Determine the [x, y] coordinate at the center of the cell enclosing the given text.  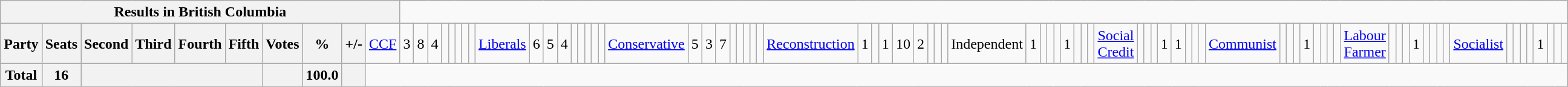
Total [21, 75]
6 [536, 44]
% [322, 44]
7 [722, 44]
Labour Farmer [1365, 44]
8 [421, 44]
Party [21, 44]
16 [61, 75]
Conservative [647, 44]
Fourth [200, 44]
Results in British Columbia [200, 12]
Independent [987, 44]
Liberals [502, 44]
10 [903, 44]
Fifth [244, 44]
Third [154, 44]
Reconstruction [811, 44]
Second [106, 44]
Votes [283, 44]
100.0 [322, 75]
CCF [382, 44]
Communist [1243, 44]
Social Credit [1116, 44]
Socialist [1478, 44]
2 [921, 44]
Seats [61, 44]
+/- [353, 44]
